Capture the cell that displays the provided text and extract its [x, y] central coordinate. 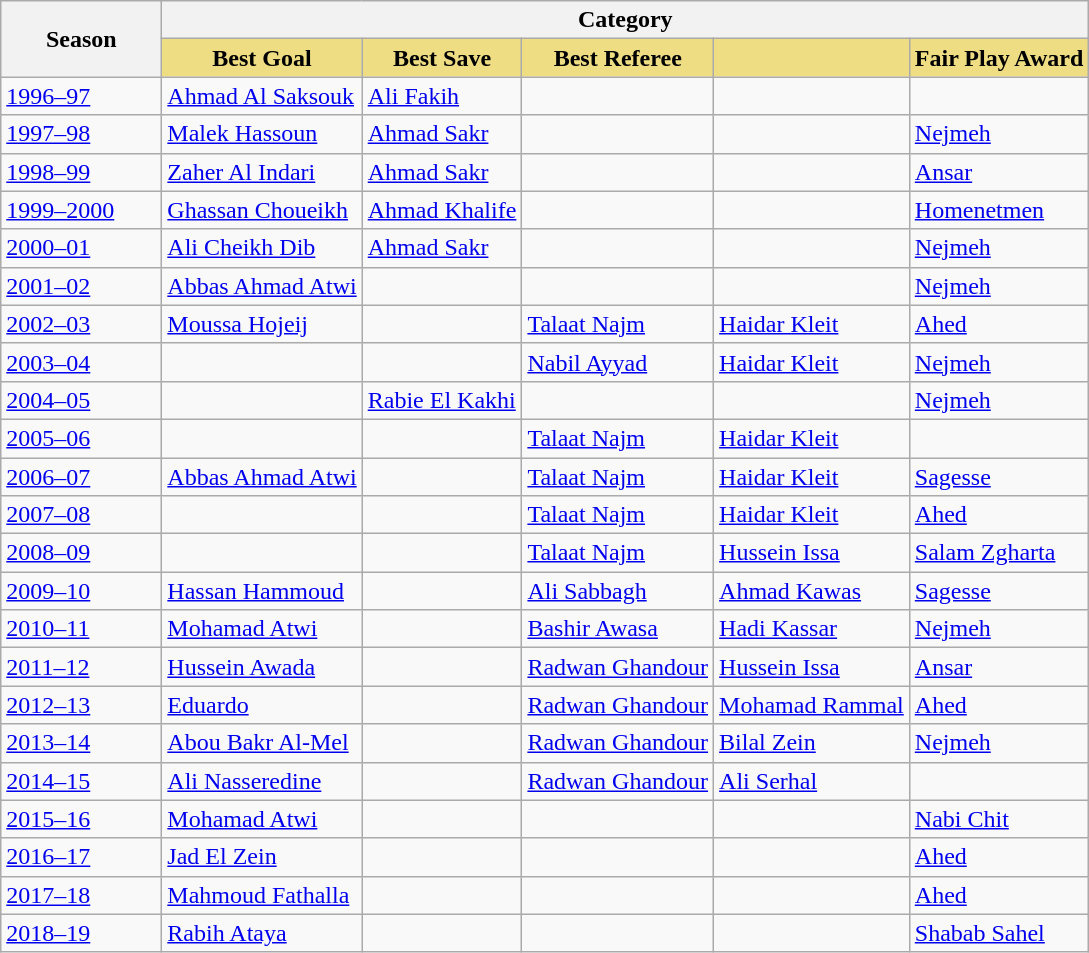
Nabil Ayyad [618, 362]
Ahmad Al Saksouk [262, 96]
2014–15 [82, 781]
1998–99 [82, 172]
2004–05 [82, 400]
Mahmoud Fathalla [262, 895]
Shabab Sahel [999, 933]
Bashir Awasa [618, 629]
2012–13 [82, 705]
2000–01 [82, 248]
Ali Fakih [442, 96]
2010–11 [82, 629]
2005–06 [82, 438]
Best Goal [262, 58]
2011–12 [82, 667]
Hussein Awada [262, 667]
Ali Nasseredine [262, 781]
Ghassan Choueikh [262, 210]
2017–18 [82, 895]
Hassan Hammoud [262, 591]
2006–07 [82, 477]
2015–16 [82, 819]
2007–08 [82, 515]
Malek Hassoun [262, 134]
Ahmad Khalife [442, 210]
Jad El Zein [262, 857]
2018–19 [82, 933]
Bilal Zein [812, 743]
2009–10 [82, 591]
Season [82, 39]
Eduardo [262, 705]
Ali Sabbagh [618, 591]
2013–14 [82, 743]
2002–03 [82, 324]
Nabi Chit [999, 819]
Rabie El Kakhi [442, 400]
2016–17 [82, 857]
1999–2000 [82, 210]
1996–97 [82, 96]
Moussa Hojeij [262, 324]
Zaher Al Indari [262, 172]
2003–04 [82, 362]
Mohamad Rammal [812, 705]
2001–02 [82, 286]
Homenetmen [999, 210]
Abou Bakr Al-Mel [262, 743]
1997–98 [82, 134]
Category [626, 20]
2008–09 [82, 553]
Best Referee [618, 58]
Hadi Kassar [812, 629]
Ahmad Kawas [812, 591]
Fair Play Award [999, 58]
Salam Zgharta [999, 553]
Ali Serhal [812, 781]
Rabih Ataya [262, 933]
Ali Cheikh Dib [262, 248]
Best Save [442, 58]
